Capture the cell that displays the provided text and extract its (x, y) central coordinate. 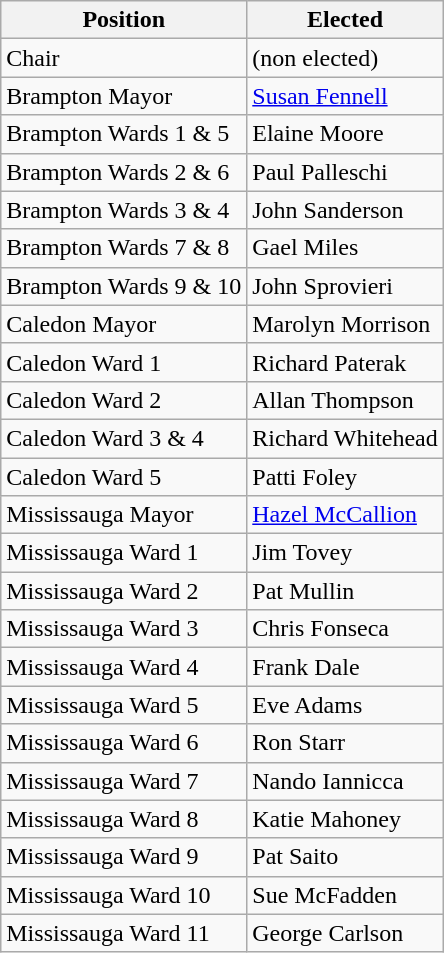
Mississauga Ward 4 (124, 667)
Position (124, 20)
Caledon Ward 2 (124, 400)
Caledon Ward 1 (124, 362)
Mississauga Ward 10 (124, 895)
Brampton Wards 1 & 5 (124, 134)
(non elected) (346, 58)
Hazel McCallion (346, 515)
Mississauga Ward 5 (124, 705)
Caledon Mayor (124, 324)
Mississauga Ward 8 (124, 819)
Sue McFadden (346, 895)
John Sprovieri (346, 286)
Allan Thompson (346, 400)
Elected (346, 20)
Katie Mahoney (346, 819)
Frank Dale (346, 667)
Ron Starr (346, 743)
Paul Palleschi (346, 172)
Richard Whitehead (346, 438)
Brampton Wards 2 & 6 (124, 172)
Brampton Wards 3 & 4 (124, 210)
Chris Fonseca (346, 629)
Brampton Wards 7 & 8 (124, 248)
Richard Paterak (346, 362)
Mississauga Ward 11 (124, 933)
Mississauga Ward 2 (124, 591)
Pat Mullin (346, 591)
Gael Miles (346, 248)
Mississauga Mayor (124, 515)
Mississauga Ward 7 (124, 781)
Mississauga Ward 9 (124, 857)
Patti Foley (346, 477)
Mississauga Ward 3 (124, 629)
John Sanderson (346, 210)
Brampton Mayor (124, 96)
Caledon Ward 3 & 4 (124, 438)
Mississauga Ward 6 (124, 743)
Nando Iannicca (346, 781)
Caledon Ward 5 (124, 477)
Pat Saito (346, 857)
Eve Adams (346, 705)
Marolyn Morrison (346, 324)
Brampton Wards 9 & 10 (124, 286)
Susan Fennell (346, 96)
Mississauga Ward 1 (124, 553)
Jim Tovey (346, 553)
George Carlson (346, 933)
Chair (124, 58)
Elaine Moore (346, 134)
